From the cell containing the given text, extract its center point as [x, y] coordinate. 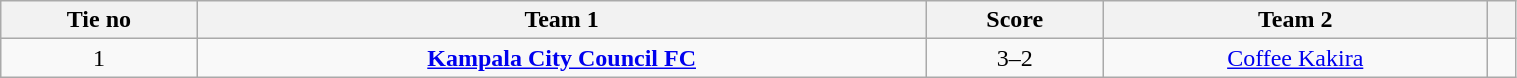
3–2 [1014, 58]
Score [1014, 20]
Kampala City Council FC [562, 58]
Coffee Kakira [1295, 58]
Team 1 [562, 20]
Tie no [99, 20]
1 [99, 58]
Team 2 [1295, 20]
